Detect which cell encompasses the target text, then output its (X, Y) center coordinate. 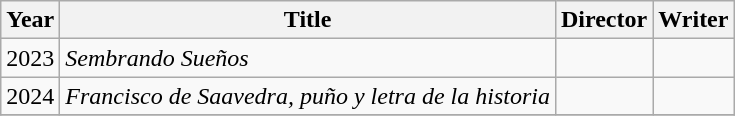
Year (30, 20)
2023 (30, 58)
Writer (694, 20)
Sembrando Sueños (308, 58)
Francisco de Saavedra, puño y letra de la historia (308, 96)
2024 (30, 96)
Director (604, 20)
Title (308, 20)
